Search for the cell housing the specified text and yield its [X, Y] center coordinate. 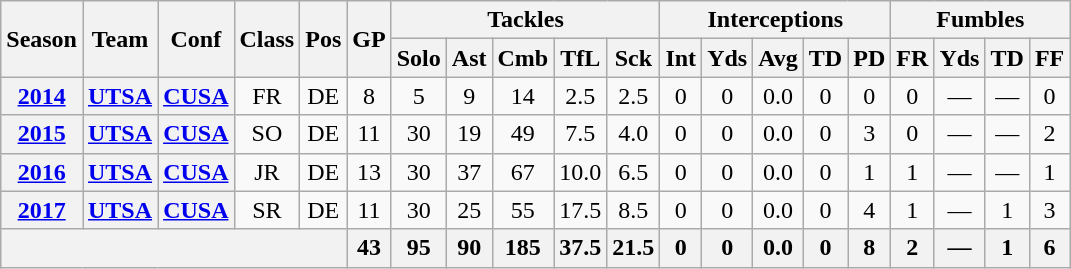
17.5 [580, 210]
14 [523, 96]
Avg [778, 58]
19 [469, 134]
37.5 [580, 248]
FF [1049, 58]
25 [469, 210]
SO [267, 134]
Team [120, 39]
Tackles [526, 20]
Sck [634, 58]
TfL [580, 58]
SR [267, 210]
21.5 [634, 248]
Conf [196, 39]
2016 [42, 172]
PD [870, 58]
185 [523, 248]
37 [469, 172]
Cmb [523, 58]
Solo [418, 58]
JR [267, 172]
4 [870, 210]
49 [523, 134]
43 [369, 248]
4.0 [634, 134]
Int [681, 58]
95 [418, 248]
9 [469, 96]
67 [523, 172]
6.5 [634, 172]
55 [523, 210]
Fumbles [980, 20]
6 [1049, 248]
Season [42, 39]
7.5 [580, 134]
10.0 [580, 172]
Class [267, 39]
2017 [42, 210]
Interceptions [776, 20]
Pos [324, 39]
2014 [42, 96]
5 [418, 96]
90 [469, 248]
13 [369, 172]
2015 [42, 134]
8.5 [634, 210]
Ast [469, 58]
GP [369, 39]
